Find where the given text appears and provide that cell's center as (X, Y) coordinate. 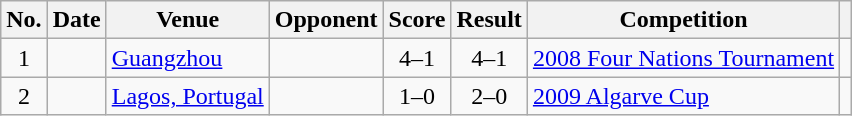
1 (24, 58)
Competition (683, 20)
1–0 (417, 96)
2–0 (489, 96)
Guangzhou (188, 58)
2008 Four Nations Tournament (683, 58)
Opponent (326, 20)
Date (76, 20)
2 (24, 96)
No. (24, 20)
Result (489, 20)
Venue (188, 20)
Score (417, 20)
Lagos, Portugal (188, 96)
2009 Algarve Cup (683, 96)
